Identify which cell holds the provided text, then report its [x, y] central coordinate. 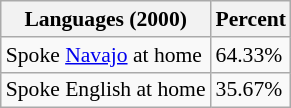
Spoke Navajo at home [106, 55]
Languages (2000) [106, 19]
Percent [251, 19]
35.67% [251, 90]
Spoke English at home [106, 90]
64.33% [251, 55]
